Output the (X, Y) coordinate of the center of the cell containing the given text.  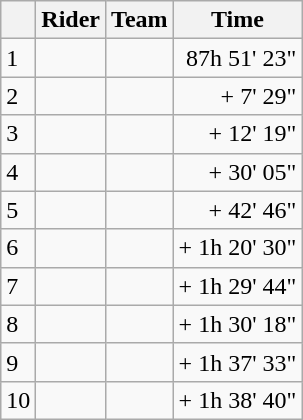
+ 1h 37' 33" (238, 362)
Team (140, 20)
1 (18, 58)
5 (18, 210)
+ 1h 29' 44" (238, 286)
Rider (71, 20)
+ 1h 20' 30" (238, 248)
+ 1h 38' 40" (238, 400)
3 (18, 134)
9 (18, 362)
+ 1h 30' 18" (238, 324)
10 (18, 400)
+ 12' 19" (238, 134)
2 (18, 96)
+ 7' 29" (238, 96)
6 (18, 248)
+ 42' 46" (238, 210)
87h 51' 23" (238, 58)
Time (238, 20)
8 (18, 324)
4 (18, 172)
+ 30' 05" (238, 172)
7 (18, 286)
